Provide the [x, y] coordinate of the cell's center where the given text is located.  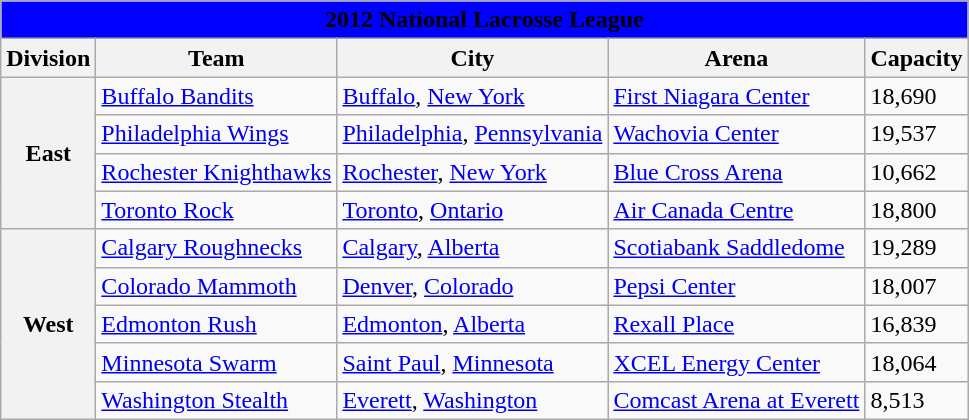
Calgary, Alberta [472, 248]
Calgary Roughnecks [216, 248]
Philadelphia Wings [216, 134]
8,513 [916, 400]
Philadelphia, Pennsylvania [472, 134]
2012 National Lacrosse League [484, 20]
Team [216, 58]
Rochester, New York [472, 172]
Colorado Mammoth [216, 286]
Comcast Arena at Everett [736, 400]
19,537 [916, 134]
Blue Cross Arena [736, 172]
Everett, Washington [472, 400]
Minnesota Swarm [216, 362]
18,064 [916, 362]
East [48, 153]
Buffalo Bandits [216, 96]
Arena [736, 58]
Rexall Place [736, 324]
Toronto, Ontario [472, 210]
18,800 [916, 210]
10,662 [916, 172]
Air Canada Centre [736, 210]
Edmonton, Alberta [472, 324]
Rochester Knighthawks [216, 172]
First Niagara Center [736, 96]
Buffalo, New York [472, 96]
18,007 [916, 286]
16,839 [916, 324]
City [472, 58]
Pepsi Center [736, 286]
18,690 [916, 96]
Washington Stealth [216, 400]
Scotiabank Saddledome [736, 248]
Denver, Colorado [472, 286]
Capacity [916, 58]
Edmonton Rush [216, 324]
19,289 [916, 248]
Division [48, 58]
Toronto Rock [216, 210]
Saint Paul, Minnesota [472, 362]
Wachovia Center [736, 134]
XCEL Energy Center [736, 362]
West [48, 324]
